Determine the (x, y) coordinate at the center of the cell enclosing the given text.  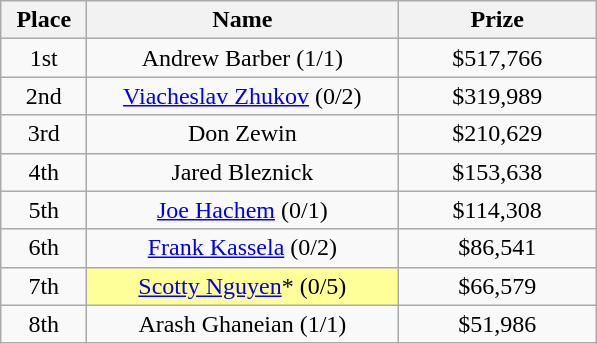
6th (44, 248)
$153,638 (498, 172)
1st (44, 58)
3rd (44, 134)
Arash Ghaneian (1/1) (242, 324)
Viacheslav Zhukov (0/2) (242, 96)
Scotty Nguyen* (0/5) (242, 286)
Name (242, 20)
$66,579 (498, 286)
2nd (44, 96)
8th (44, 324)
Place (44, 20)
Joe Hachem (0/1) (242, 210)
Jared Bleznick (242, 172)
7th (44, 286)
$51,986 (498, 324)
4th (44, 172)
Andrew Barber (1/1) (242, 58)
$210,629 (498, 134)
Frank Kassela (0/2) (242, 248)
Don Zewin (242, 134)
5th (44, 210)
$86,541 (498, 248)
$114,308 (498, 210)
Prize (498, 20)
$319,989 (498, 96)
$517,766 (498, 58)
